Capture the cell that displays the provided text and extract its (X, Y) central coordinate. 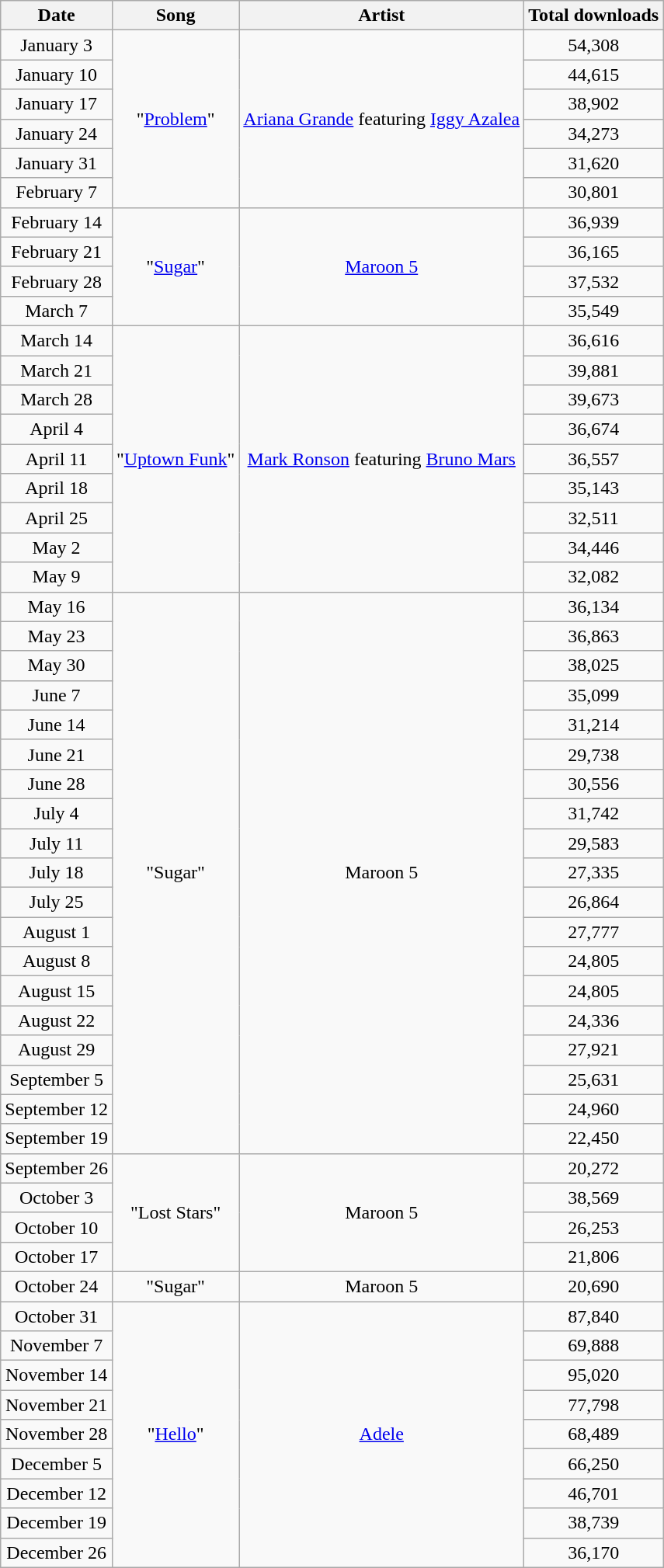
April 11 (57, 459)
March 28 (57, 400)
December 12 (57, 1493)
38,902 (593, 104)
68,489 (593, 1434)
27,335 (593, 873)
November 7 (57, 1346)
"Lost Stars" (176, 1212)
November 28 (57, 1434)
27,777 (593, 932)
26,864 (593, 902)
August 15 (57, 991)
87,840 (593, 1316)
August 22 (57, 1020)
February 7 (57, 193)
38,569 (593, 1198)
January 10 (57, 75)
January 31 (57, 163)
March 14 (57, 340)
February 21 (57, 252)
34,446 (593, 548)
March 21 (57, 370)
August 29 (57, 1050)
29,583 (593, 843)
38,025 (593, 666)
36,616 (593, 340)
95,020 (593, 1375)
Adele (382, 1435)
Mark Ronson featuring Bruno Mars (382, 458)
October 31 (57, 1316)
July 4 (57, 813)
April 4 (57, 429)
October 17 (57, 1257)
April 25 (57, 518)
54,308 (593, 45)
38,739 (593, 1523)
May 16 (57, 607)
August 8 (57, 961)
July 25 (57, 902)
36,170 (593, 1552)
October 10 (57, 1227)
June 28 (57, 784)
Total downloads (593, 16)
31,214 (593, 725)
December 19 (57, 1523)
27,921 (593, 1050)
26,253 (593, 1227)
31,620 (593, 163)
December 26 (57, 1552)
October 24 (57, 1286)
October 3 (57, 1198)
46,701 (593, 1493)
December 5 (57, 1464)
35,099 (593, 695)
"Hello" (176, 1435)
35,549 (593, 311)
21,806 (593, 1257)
29,738 (593, 754)
Song (176, 16)
January 17 (57, 104)
May 23 (57, 636)
36,134 (593, 607)
36,674 (593, 429)
20,272 (593, 1168)
44,615 (593, 75)
January 24 (57, 134)
July 18 (57, 873)
36,863 (593, 636)
November 14 (57, 1375)
April 18 (57, 488)
March 7 (57, 311)
"Problem" (176, 119)
34,273 (593, 134)
20,690 (593, 1286)
32,511 (593, 518)
November 21 (57, 1405)
January 3 (57, 45)
Date (57, 16)
August 1 (57, 932)
39,881 (593, 370)
66,250 (593, 1464)
Ariana Grande featuring Iggy Azalea (382, 119)
30,556 (593, 784)
35,143 (593, 488)
31,742 (593, 813)
September 12 (57, 1109)
37,532 (593, 281)
30,801 (593, 193)
25,631 (593, 1080)
36,939 (593, 222)
September 19 (57, 1139)
32,082 (593, 577)
39,673 (593, 400)
June 14 (57, 725)
24,960 (593, 1109)
May 30 (57, 666)
22,450 (593, 1139)
May 9 (57, 577)
May 2 (57, 548)
"Uptown Funk" (176, 458)
June 7 (57, 695)
36,557 (593, 459)
77,798 (593, 1405)
February 14 (57, 222)
September 5 (57, 1080)
February 28 (57, 281)
July 11 (57, 843)
69,888 (593, 1346)
June 21 (57, 754)
September 26 (57, 1168)
36,165 (593, 252)
Artist (382, 16)
24,336 (593, 1020)
